Find where the given text appears and provide that cell's center as (X, Y) coordinate. 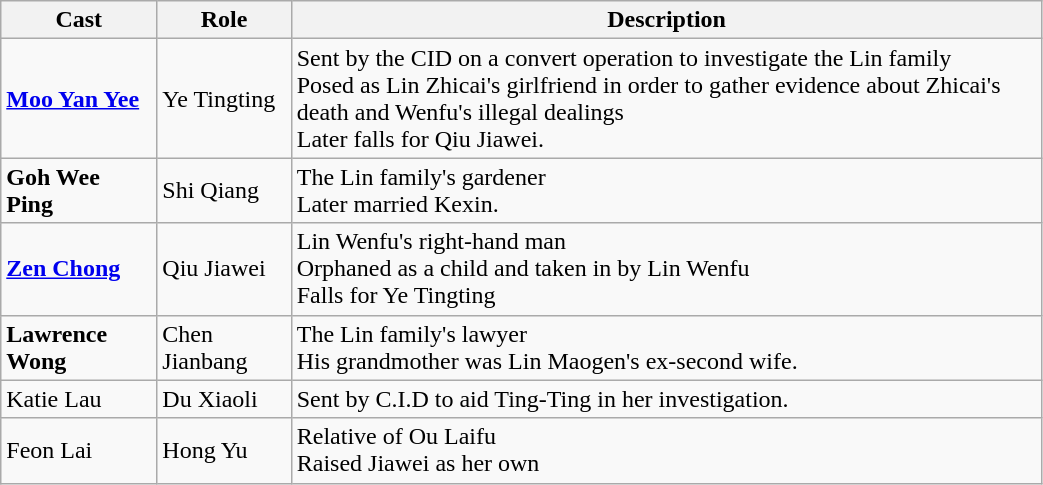
Description (666, 20)
Chen Jianbang (224, 348)
Cast (79, 20)
Du Xiaoli (224, 399)
Qiu Jiawei (224, 269)
Shi Qiang (224, 190)
Relative of Ou LaifuRaised Jiawei as her own (666, 450)
Moo Yan Yee (79, 98)
Feon Lai (79, 450)
Hong Yu (224, 450)
Katie Lau (79, 399)
Goh Wee Ping (79, 190)
Lin Wenfu's right-hand manOrphaned as a child and taken in by Lin WenfuFalls for Ye Tingting (666, 269)
Zen Chong (79, 269)
Ye Tingting (224, 98)
The Lin family's gardenerLater married Kexin. (666, 190)
The Lin family's lawyerHis grandmother was Lin Maogen's ex-second wife. (666, 348)
Sent by C.I.D to aid Ting-Ting in her investigation. (666, 399)
Lawrence Wong (79, 348)
Role (224, 20)
